Capture the cell that displays the provided text and extract its [x, y] central coordinate. 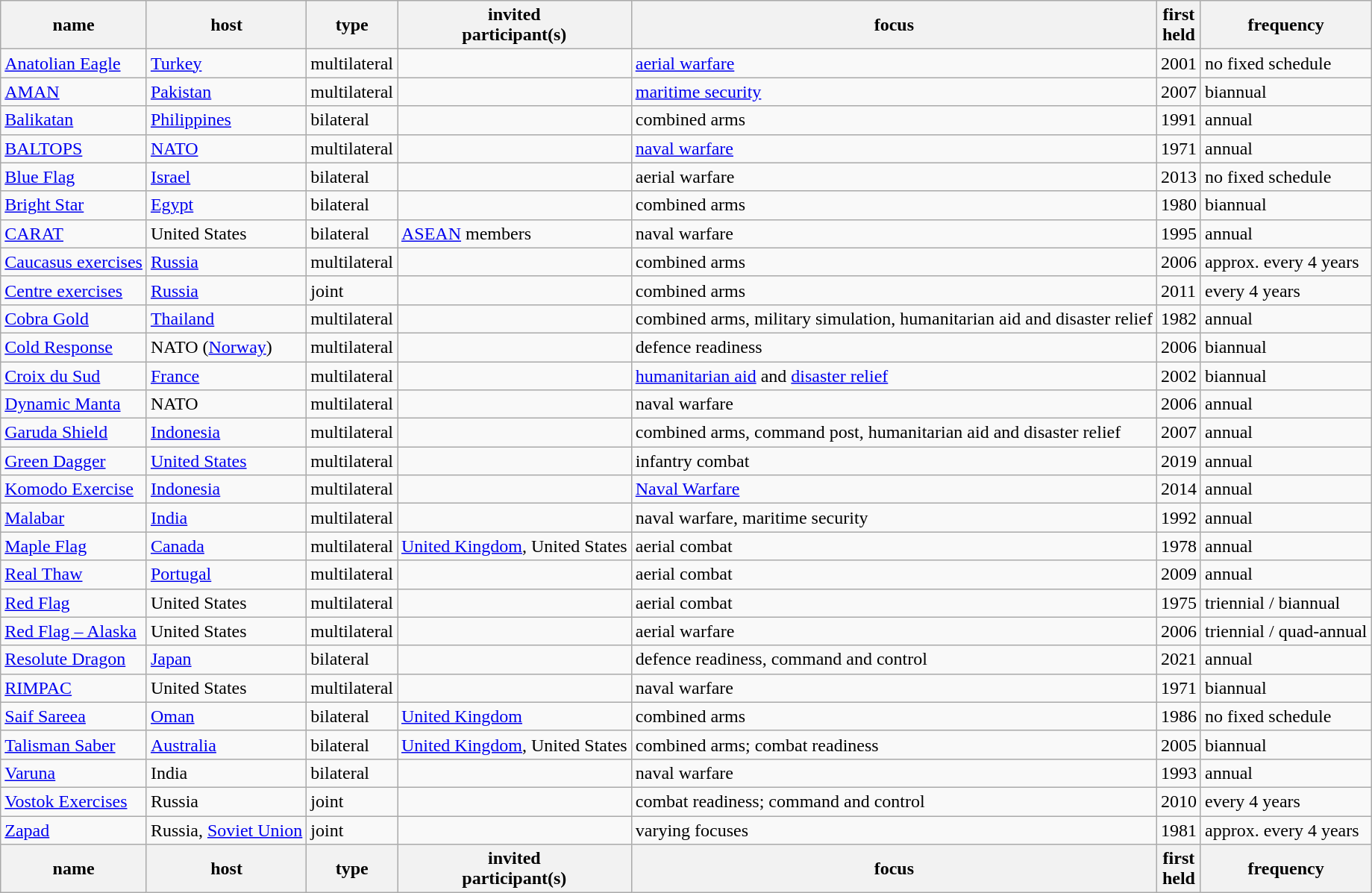
1986 [1179, 716]
2009 [1179, 574]
1995 [1179, 234]
2019 [1179, 461]
Zapad [74, 830]
Blue Flag [74, 177]
2011 [1179, 290]
Japan [226, 659]
combined arms; combat readiness [894, 745]
Cold Response [74, 347]
AMAN [74, 92]
Thailand [226, 319]
triennial / quad-annual [1285, 631]
1981 [1179, 830]
Bright Star [74, 205]
2021 [1179, 659]
Saif Sareea [74, 716]
Real Thaw [74, 574]
France [226, 375]
combined arms, military simulation, humanitarian aid and disaster relief [894, 319]
Oman [226, 716]
varying focuses [894, 830]
Varuna [74, 773]
Australia [226, 745]
1992 [1179, 518]
Maple Flag [74, 546]
Green Dagger [74, 461]
Egypt [226, 205]
Russia, Soviet Union [226, 830]
Dynamic Manta [74, 404]
Canada [226, 546]
defence readiness [894, 347]
BALTOPS [74, 148]
triennial / biannual [1285, 603]
Red Flag – Alaska [74, 631]
2010 [1179, 801]
2005 [1179, 745]
RIMPAC [74, 688]
defence readiness, command and control [894, 659]
Vostok Exercises [74, 801]
NATO (Norway) [226, 347]
Israel [226, 177]
2014 [1179, 489]
Philippines [226, 120]
Pakistan [226, 92]
Naval Warfare [894, 489]
Anatolian Eagle [74, 63]
1982 [1179, 319]
1975 [1179, 603]
infantry combat [894, 461]
Cobra Gold [74, 319]
2013 [1179, 177]
Croix du Sud [74, 375]
naval warfare, maritime security [894, 518]
Caucasus exercises [74, 262]
CARAT [74, 234]
Resolute Dragon [74, 659]
Malabar [74, 518]
Portugal [226, 574]
Turkey [226, 63]
1993 [1179, 773]
2002 [1179, 375]
combined arms, command post, humanitarian aid and disaster relief [894, 433]
United Kingdom [514, 716]
humanitarian aid and disaster relief [894, 375]
Garuda Shield [74, 433]
Red Flag [74, 603]
Komodo Exercise [74, 489]
combat readiness; command and control [894, 801]
Centre exercises [74, 290]
1991 [1179, 120]
maritime security [894, 92]
Talisman Saber [74, 745]
1978 [1179, 546]
ASEAN members [514, 234]
2001 [1179, 63]
1980 [1179, 205]
Balikatan [74, 120]
